Extract the [x, y] coordinate from the center of the cell holding the provided text.  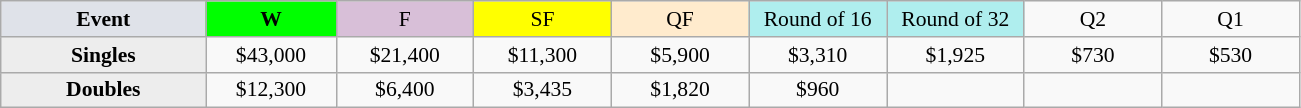
$1,925 [955, 55]
$1,820 [680, 90]
$43,000 [271, 55]
$960 [818, 90]
SF [543, 19]
QF [680, 19]
$21,400 [405, 55]
Q2 [1093, 19]
$6,400 [405, 90]
$530 [1231, 55]
$730 [1093, 55]
$3,310 [818, 55]
F [405, 19]
$5,900 [680, 55]
Event [104, 19]
$12,300 [271, 90]
W [271, 19]
Q1 [1231, 19]
Singles [104, 55]
Doubles [104, 90]
$11,300 [543, 55]
Round of 32 [955, 19]
$3,435 [543, 90]
Round of 16 [818, 19]
